Locate the cell with the specified text and output its [x, y] center coordinate. 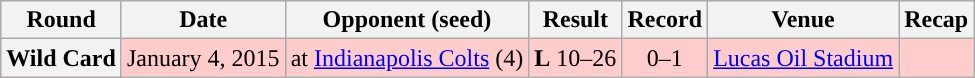
at Indianapolis Colts (4) [407, 58]
Venue [804, 20]
L 10–26 [576, 58]
Lucas Oil Stadium [804, 58]
Record [665, 20]
January 4, 2015 [203, 58]
Result [576, 20]
0–1 [665, 58]
Round [62, 20]
Date [203, 20]
Opponent (seed) [407, 20]
Recap [936, 20]
Wild Card [62, 58]
